Find where the given text appears and provide that cell's center as [x, y] coordinate. 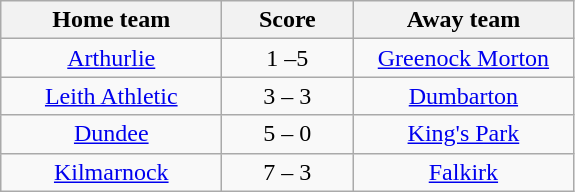
7 – 3 [288, 172]
Dundee [112, 134]
Falkirk [464, 172]
Leith Athletic [112, 96]
Greenock Morton [464, 58]
1 –5 [288, 58]
Kilmarnock [112, 172]
3 – 3 [288, 96]
Arthurlie [112, 58]
Dumbarton [464, 96]
Home team [112, 20]
Score [288, 20]
King's Park [464, 134]
5 – 0 [288, 134]
Away team [464, 20]
